Pinpoint the cell where the given text exists, returning its (X, Y) midpoint coordinate. 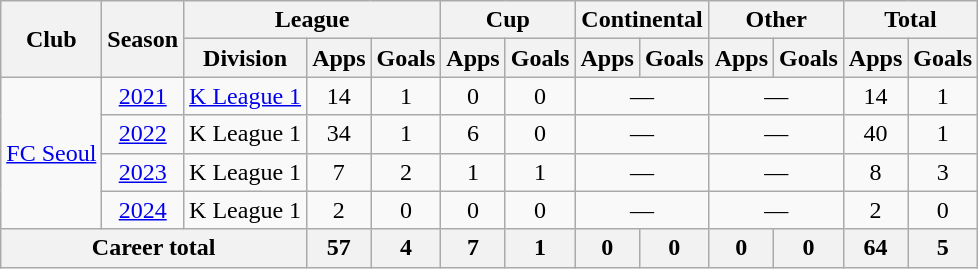
64 (875, 248)
2021 (143, 96)
57 (339, 248)
2024 (143, 210)
4 (406, 248)
Club (52, 39)
8 (875, 172)
Cup (508, 20)
Division (246, 58)
5 (943, 248)
6 (473, 134)
Continental (642, 20)
FC Seoul (52, 153)
Season (143, 39)
Total (910, 20)
40 (875, 134)
34 (339, 134)
Career total (154, 248)
League (312, 20)
2022 (143, 134)
2023 (143, 172)
3 (943, 172)
Other (776, 20)
